Find where the given text appears and provide that cell's center as [x, y] coordinate. 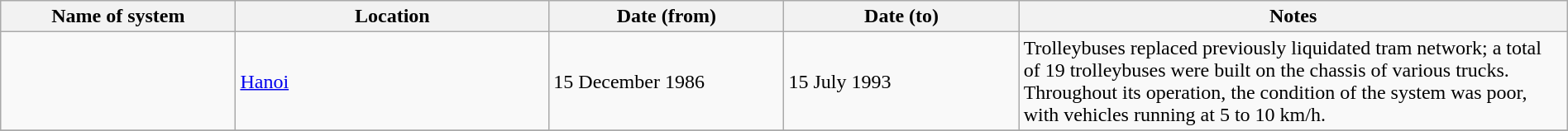
15 July 1993 [901, 81]
Hanoi [392, 81]
Date (from) [667, 16]
Notes [1293, 16]
15 December 1986 [667, 81]
Name of system [118, 16]
Location [392, 16]
Date (to) [901, 16]
